Extract the (x, y) coordinate from the center of the cell holding the provided text.  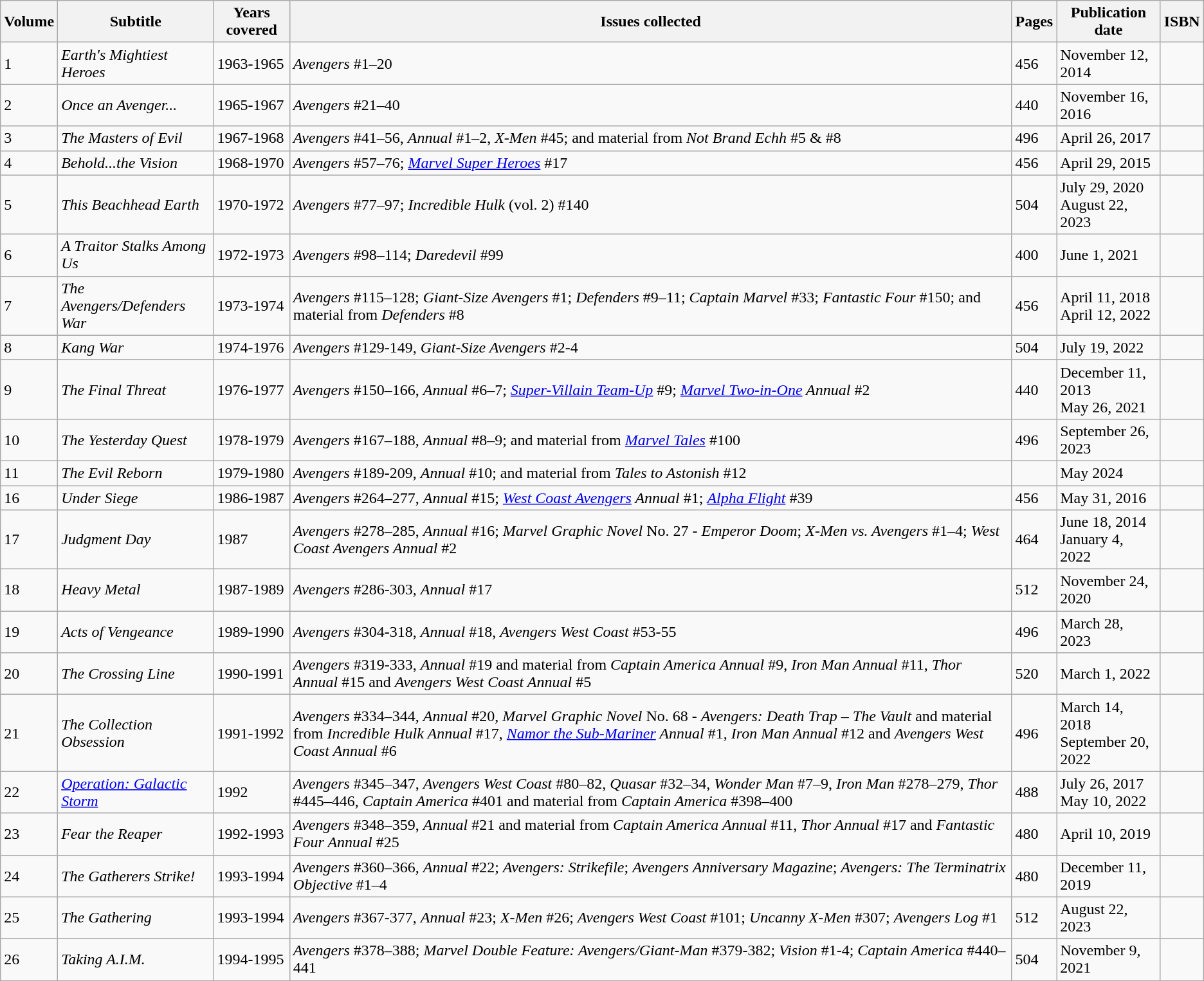
1965-1967 (251, 105)
Publication date (1109, 22)
20 (30, 674)
Avengers #150–166, Annual #6–7; Super-Villain Team-Up #9; Marvel Two-in-One Annual #2 (651, 389)
10 (30, 440)
April 26, 2017 (1109, 138)
Avengers #77–97; Incredible Hulk (vol. 2) #140 (651, 205)
This Beachhead Earth (136, 205)
May 31, 2016 (1109, 497)
1991-1992 (251, 733)
April 29, 2015 (1109, 163)
November 9, 2021 (1109, 960)
Avengers #319-333, Annual #19 and material from Captain America Annual #9, Iron Man Annual #11, Thor Annual #15 and Avengers West Coast Annual #5 (651, 674)
18 (30, 591)
1978-1979 (251, 440)
9 (30, 389)
1979-1980 (251, 473)
Avengers #115–128; Giant-Size Avengers #1; Defenders #9–11; Captain Marvel #33; Fantastic Four #150; and material from Defenders #8 (651, 306)
Avengers #348–359, Annual #21 and material from Captain America Annual #11, Thor Annual #17 and Fantastic Four Annual #25 (651, 834)
1989-1990 (251, 632)
1972-1973 (251, 255)
Fear the Reaper (136, 834)
1994-1995 (251, 960)
July 19, 2022 (1109, 347)
Avengers #57–76; Marvel Super Heroes #17 (651, 163)
1990-1991 (251, 674)
1963-1965 (251, 63)
Subtitle (136, 22)
1987-1989 (251, 591)
The Gathering (136, 917)
Avengers #304-318, Annual #18, Avengers West Coast #53-55 (651, 632)
520 (1034, 674)
The Collection Obsession (136, 733)
A Traitor Stalks Among Us (136, 255)
1986-1987 (251, 497)
6 (30, 255)
4 (30, 163)
11 (30, 473)
1973-1974 (251, 306)
21 (30, 733)
1970-1972 (251, 205)
June 18, 2014January 4, 2022 (1109, 540)
ISBN (1182, 22)
The Avengers/Defenders War (136, 306)
The Final Threat (136, 389)
Avengers #167–188, Annual #8–9; and material from Marvel Tales #100 (651, 440)
1992-1993 (251, 834)
July 26, 2017May 10, 2022 (1109, 793)
The Crossing Line (136, 674)
June 1, 2021 (1109, 255)
1974-1976 (251, 347)
19 (30, 632)
The Gatherers Strike! (136, 876)
1967-1968 (251, 138)
25 (30, 917)
Avengers #360–366, Annual #22; Avengers: Strikefile; Avengers Anniversary Magazine; Avengers: The Terminatrix Objective #1–4 (651, 876)
December 11, 2013May 26, 2021 (1109, 389)
5 (30, 205)
November 12, 2014 (1109, 63)
March 28, 2023 (1109, 632)
Volume (30, 22)
Avengers #286-303, Annual #17 (651, 591)
Taking A.I.M. (136, 960)
Avengers #264–277, Annual #15; West Coast Avengers Annual #1; Alpha Flight #39 (651, 497)
400 (1034, 255)
December 11, 2019 (1109, 876)
464 (1034, 540)
Under Siege (136, 497)
Avengers #378–388; Marvel Double Feature: Avengers/Giant-Man #379-382; Vision #1-4; Captain America #440–441 (651, 960)
22 (30, 793)
Avengers #21–40 (651, 105)
Issues collected (651, 22)
Avengers #98–114; Daredevil #99 (651, 255)
26 (30, 960)
Pages (1034, 22)
March 1, 2022 (1109, 674)
Kang War (136, 347)
Behold...the Vision (136, 163)
23 (30, 834)
Earth's Mightiest Heroes (136, 63)
488 (1034, 793)
1968-1970 (251, 163)
Acts of Vengeance (136, 632)
7 (30, 306)
November 16, 2016 (1109, 105)
Avengers #367-377, Annual #23; X-Men #26; Avengers West Coast #101; Uncanny X-Men #307; Avengers Log #1 (651, 917)
The Masters of Evil (136, 138)
Heavy Metal (136, 591)
Avengers #189-209, Annual #10; and material from Tales to Astonish #12 (651, 473)
Avengers #278–285, Annual #16; Marvel Graphic Novel No. 27 - Emperor Doom; X-Men vs. Avengers #1–4; West Coast Avengers Annual #2 (651, 540)
May 2024 (1109, 473)
April 11, 2018April 12, 2022 (1109, 306)
Avengers #41–56, Annual #1–2, X-Men #45; and material from Not Brand Echh #5 & #8 (651, 138)
2 (30, 105)
3 (30, 138)
April 10, 2019 (1109, 834)
July 29, 2020August 22, 2023 (1109, 205)
24 (30, 876)
September 26, 2023 (1109, 440)
August 22, 2023 (1109, 917)
Years covered (251, 22)
The Evil Reborn (136, 473)
16 (30, 497)
1 (30, 63)
Operation: Galactic Storm (136, 793)
Avengers #129-149, Giant-Size Avengers #2-4 (651, 347)
8 (30, 347)
17 (30, 540)
Once an Avenger... (136, 105)
1976-1977 (251, 389)
1992 (251, 793)
Judgment Day (136, 540)
Avengers #1–20 (651, 63)
The Yesterday Quest (136, 440)
1987 (251, 540)
November 24, 2020 (1109, 591)
March 14, 2018September 20, 2022 (1109, 733)
